Output the (X, Y) coordinate of the center of the cell containing the given text.  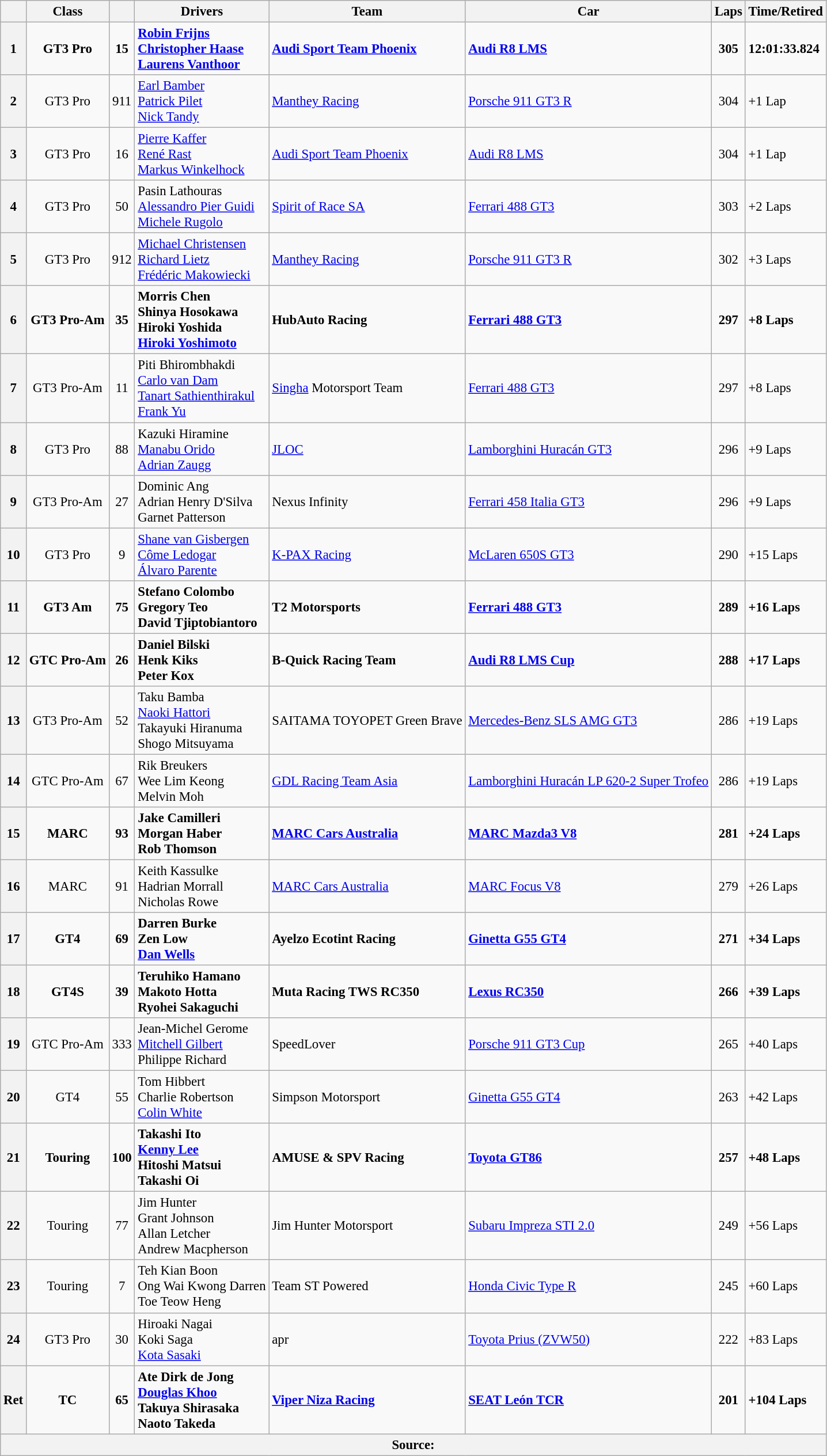
+17 Laps (786, 660)
TC (68, 1400)
Toyota GT86 (589, 1157)
271 (728, 939)
Simpson Motorsport (367, 1097)
HubAuto Racing (367, 320)
+3 Laps (786, 260)
Daniel Bilski Henk Kiks Peter Kox (202, 660)
Audi R8 LMS Cup (589, 660)
303 (728, 207)
Singha Motorsport Team (367, 388)
333 (122, 1044)
Toyota Prius (ZVW50) (589, 1339)
Dominic Ang Adrian Henry D'Silva Garnet Patterson (202, 501)
Ayelzo Ecotint Racing (367, 939)
+26 Laps (786, 886)
50 (122, 207)
Hiroaki Nagai Koki Saga Kota Sasaki (202, 1339)
24 (14, 1339)
93 (122, 834)
MARC Mazda3 V8 (589, 834)
Rik Breukers Wee Lim Keong Melvin Moh (202, 781)
Drivers (202, 12)
K-PAX Racing (367, 554)
Michael Christensen Richard Lietz Frédéric Makowiecki (202, 260)
22 (14, 1226)
5 (14, 260)
Pasin Lathouras Alessandro Pier Guidi Michele Rugolo (202, 207)
+48 Laps (786, 1157)
263 (728, 1097)
13 (14, 721)
Spirit of Race SA (367, 207)
Lexus RC350 (589, 992)
McLaren 650S GT3 (589, 554)
3 (14, 154)
SEAT León TCR (589, 1400)
+15 Laps (786, 554)
288 (728, 660)
Team ST Powered (367, 1287)
AMUSE & SPV Racing (367, 1157)
14 (14, 781)
+42 Laps (786, 1097)
Class (68, 12)
Jake Camilleri Morgan Haber Rob Thomson (202, 834)
Jim Hunter Grant Johnson Allan Letcher Andrew Macpherson (202, 1226)
30 (122, 1339)
4 (14, 207)
279 (728, 886)
305 (728, 49)
27 (122, 501)
1 (14, 49)
Earl Bamber Patrick Pilet Nick Tandy (202, 101)
Lamborghini Huracán GT3 (589, 449)
GT4S (68, 992)
+2 Laps (786, 207)
17 (14, 939)
289 (728, 607)
Jim Hunter Motorsport (367, 1226)
MARC Focus V8 (589, 886)
Porsche 911 GT3 Cup (589, 1044)
2 (14, 101)
+24 Laps (786, 834)
Honda Civic Type R (589, 1287)
SAITAMA TOYOPET Green Brave (367, 721)
18 (14, 992)
Muta Racing TWS RC350 (367, 992)
+16 Laps (786, 607)
Time/Retired (786, 12)
+34 Laps (786, 939)
Lamborghini Huracán LP 620-2 Super Trofeo (589, 781)
GT3 Am (68, 607)
52 (122, 721)
20 (14, 1097)
Mercedes-Benz SLS AMG GT3 (589, 721)
Shane van Gisbergen Côme Ledogar Álvaro Parente (202, 554)
GDL Racing Team Asia (367, 781)
+60 Laps (786, 1287)
281 (728, 834)
23 (14, 1287)
T2 Motorsports (367, 607)
Ate Dirk de Jong Douglas Khoo Takuya Shirasaka Naoto Takeda (202, 1400)
Ferrari 458 Italia GT3 (589, 501)
201 (728, 1400)
12 (14, 660)
257 (728, 1157)
10 (14, 554)
SpeedLover (367, 1044)
91 (122, 886)
Laps (728, 12)
88 (122, 449)
302 (728, 260)
Subaru Impreza STI 2.0 (589, 1226)
Takashi Ito Kenny Lee Hitoshi Matsui Takashi Oi (202, 1157)
35 (122, 320)
265 (728, 1044)
249 (728, 1226)
19 (14, 1044)
Piti Bhirombhakdi Carlo van Dam Tanart Sathienthirakul Frank Yu (202, 388)
apr (367, 1339)
+39 Laps (786, 992)
245 (728, 1287)
Robin Frijns Christopher Haase Laurens Vanthoor (202, 49)
Viper Niza Racing (367, 1400)
Tom Hibbert Charlie Robertson Colin White (202, 1097)
6 (14, 320)
266 (728, 992)
Keith Kassulke Hadrian Morrall Nicholas Rowe (202, 886)
+40 Laps (786, 1044)
912 (122, 260)
Team (367, 12)
Morris Chen Shinya Hosokawa Hiroki Yoshida Hiroki Yoshimoto (202, 320)
67 (122, 781)
911 (122, 101)
B-Quick Racing Team (367, 660)
75 (122, 607)
Teh Kian Boon Ong Wai Kwong Darren Toe Teow Heng (202, 1287)
+104 Laps (786, 1400)
Pierre Kaffer René Rast Markus Winkelhock (202, 154)
Jean-Michel Gerome Mitchell Gilbert Philippe Richard (202, 1044)
Teruhiko Hamano Makoto Hotta Ryohei Sakaguchi (202, 992)
Darren Burke Zen Low Dan Wells (202, 939)
8 (14, 449)
12:01:33.824 (786, 49)
55 (122, 1097)
21 (14, 1157)
222 (728, 1339)
Kazuki Hiramine Manabu Orido Adrian Zaugg (202, 449)
+83 Laps (786, 1339)
290 (728, 554)
Nexus Infinity (367, 501)
Source: (413, 1444)
39 (122, 992)
65 (122, 1400)
26 (122, 660)
Taku Bamba Naoki Hattori Takayuki Hiranuma Shogo Mitsuyama (202, 721)
77 (122, 1226)
+56 Laps (786, 1226)
69 (122, 939)
Stefano Colombo Gregory Teo David Tjiptobiantoro (202, 607)
Car (589, 12)
JLOC (367, 449)
100 (122, 1157)
Ret (14, 1400)
